Output the [x, y] coordinate of the center of the cell containing the given text.  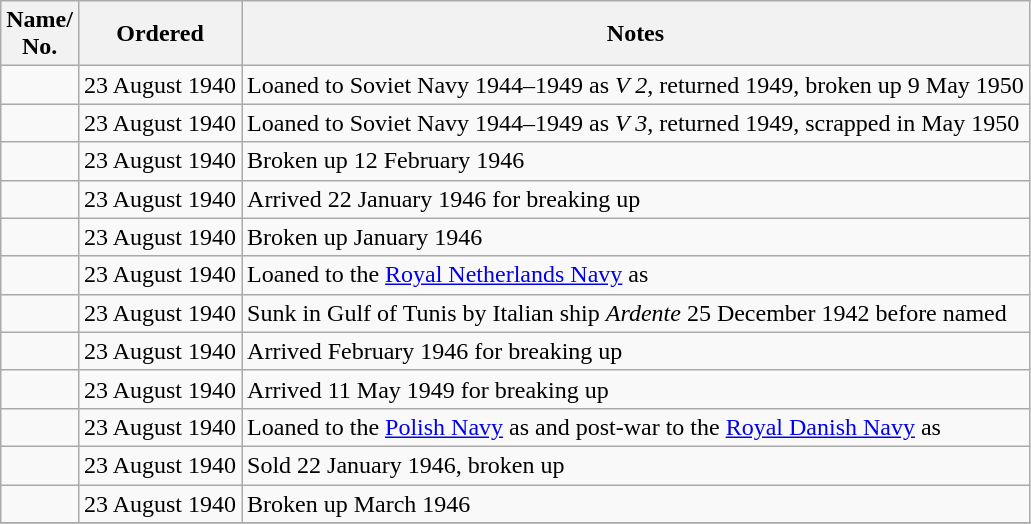
Arrived February 1946 for breaking up [636, 351]
Loaned to the Polish Navy as and post-war to the Royal Danish Navy as [636, 427]
Broken up January 1946 [636, 237]
Sunk in Gulf of Tunis by Italian ship Ardente 25 December 1942 before named [636, 313]
Ordered [160, 34]
Loaned to the Royal Netherlands Navy as [636, 275]
Arrived 22 January 1946 for breaking up [636, 199]
Notes [636, 34]
Name/No. [40, 34]
Sold 22 January 1946, broken up [636, 465]
Loaned to Soviet Navy 1944–1949 as V 3, returned 1949, scrapped in May 1950 [636, 123]
Loaned to Soviet Navy 1944–1949 as V 2, returned 1949, broken up 9 May 1950 [636, 85]
Arrived 11 May 1949 for breaking up [636, 389]
Broken up 12 February 1946 [636, 161]
Broken up March 1946 [636, 503]
